Provide the (x, y) coordinate of the cell's center where the given text is located.  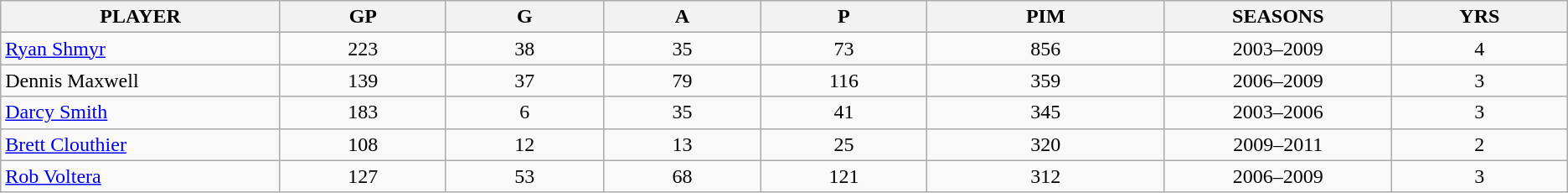
312 (1045, 176)
2009–2011 (1278, 144)
Dennis Maxwell (141, 81)
2 (1479, 144)
Rob Voltera (141, 176)
53 (524, 176)
4 (1479, 49)
25 (844, 144)
PLAYER (141, 17)
38 (524, 49)
Ryan Shmyr (141, 49)
YRS (1479, 17)
223 (363, 49)
Darcy Smith (141, 112)
PIM (1045, 17)
359 (1045, 81)
37 (524, 81)
121 (844, 176)
2003–2006 (1278, 112)
GP (363, 17)
SEASONS (1278, 17)
12 (524, 144)
A (682, 17)
41 (844, 112)
139 (363, 81)
79 (682, 81)
73 (844, 49)
127 (363, 176)
68 (682, 176)
Brett Clouthier (141, 144)
183 (363, 112)
13 (682, 144)
345 (1045, 112)
G (524, 17)
P (844, 17)
320 (1045, 144)
6 (524, 112)
116 (844, 81)
856 (1045, 49)
2003–2009 (1278, 49)
108 (363, 144)
